Output the [x, y] coordinate of the center of the cell containing the given text.  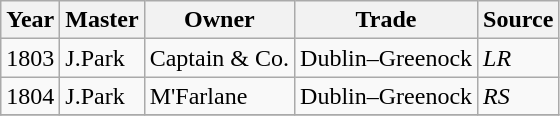
Trade [386, 20]
1804 [30, 96]
M'Farlane [219, 96]
Owner [219, 20]
RS [518, 96]
Master [102, 20]
Year [30, 20]
Source [518, 20]
Captain & Co. [219, 58]
LR [518, 58]
1803 [30, 58]
